Detect which cell encompasses the target text, then output its [x, y] center coordinate. 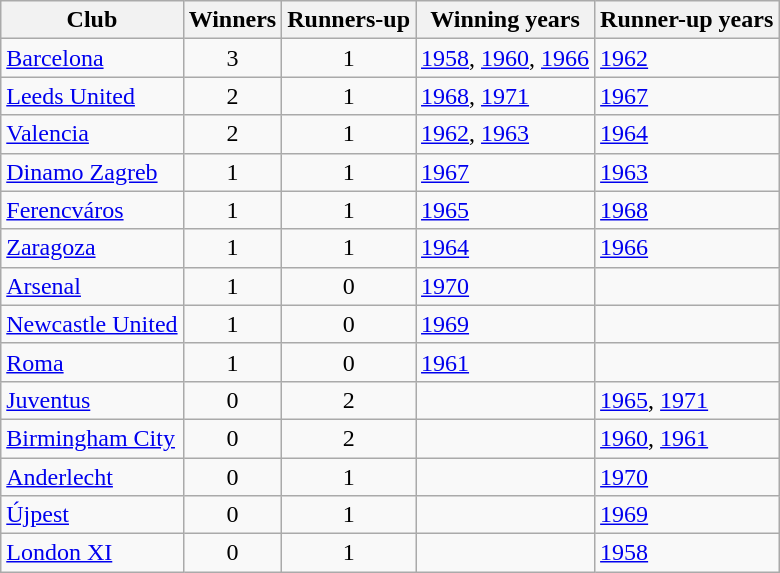
Zaragoza [92, 248]
Newcastle United [92, 324]
Runner-up years [687, 20]
1965 [506, 210]
Leeds United [92, 96]
1965, 1971 [687, 400]
Club [92, 20]
1958, 1960, 1966 [506, 58]
1963 [687, 172]
Runners-up [349, 20]
1961 [506, 362]
Birmingham City [92, 438]
1962, 1963 [506, 134]
1958 [687, 553]
Ferencváros [92, 210]
1962 [687, 58]
1968, 1971 [506, 96]
Winners [232, 20]
1960, 1961 [687, 438]
Winning years [506, 20]
Juventus [92, 400]
London XI [92, 553]
Anderlecht [92, 477]
1966 [687, 248]
Újpest [92, 515]
Roma [92, 362]
1968 [687, 210]
3 [232, 58]
Barcelona [92, 58]
Dinamo Zagreb [92, 172]
Arsenal [92, 286]
Valencia [92, 134]
